Pinpoint the cell where the given text exists, returning its [X, Y] midpoint coordinate. 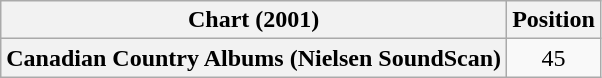
Canadian Country Albums (Nielsen SoundScan) [254, 58]
Chart (2001) [254, 20]
45 [554, 58]
Position [554, 20]
